Return the (x, y) coordinate for the center point of the cell that contains the specified text.  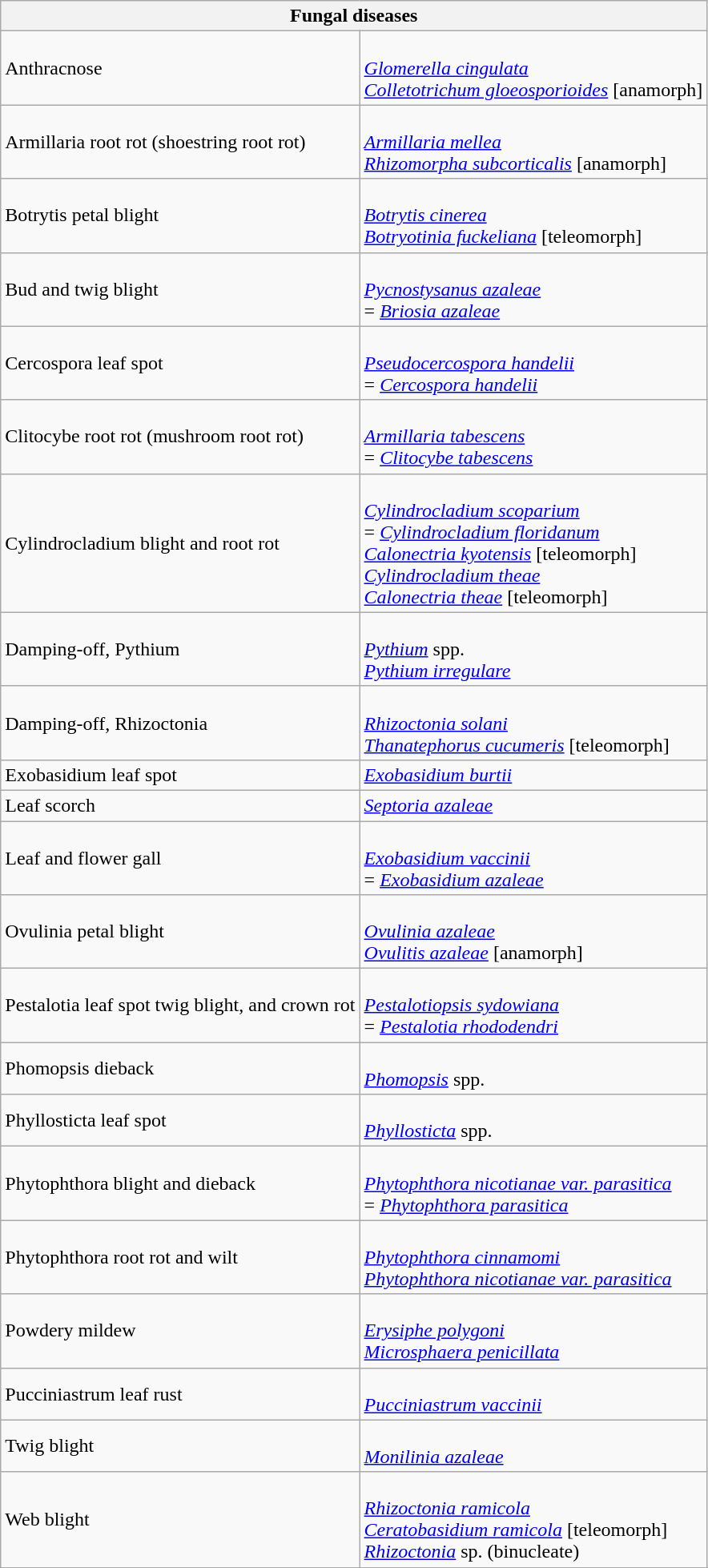
Twig blight (180, 1445)
Clitocybe root rot (mushroom root rot) (180, 437)
Rhizoctonia solani Thanatephorus cucumeris [teleomorph] (533, 723)
Fungal diseases (354, 16)
Exobasidium burtii (533, 775)
Botrytis cinereaBotryotinia fuckeliana [teleomorph] (533, 216)
Pycnostysanus azaleae = Briosia azaleae (533, 289)
Phytophthora nicotianae var. parasitica = Phytophthora parasitica (533, 1183)
Pucciniastrum leaf rust (180, 1394)
Cylindrocladium blight and root rot (180, 543)
Powdery mildew (180, 1331)
Pythium spp. Pythium irregulare (533, 649)
Ovulinia azaleae Ovulitis azaleae [anamorph] (533, 932)
Damping-off, Rhizoctonia (180, 723)
Exobasidium leaf spot (180, 775)
Pestalotiopsis sydowiana = Pestalotia rhododendri (533, 1006)
Bud and twig blight (180, 289)
Phytophthora root rot and wilt (180, 1257)
Cercospora leaf spot (180, 363)
Pseudocercospora handelii = Cercospora handelii (533, 363)
Erysiphe polygoni Microsphaera penicillata (533, 1331)
Pucciniastrum vaccinii (533, 1394)
Pestalotia leaf spot twig blight, and crown rot (180, 1006)
Monilinia azaleae (533, 1445)
Phytophthora blight and dieback (180, 1183)
Anthracnose (180, 68)
Rhizoctonia ramicola Ceratobasidium ramicola [teleomorph] Rhizoctonia sp. (binucleate) (533, 1519)
Phomopsis spp. (533, 1069)
Cylindrocladium scoparium = Cylindrocladium floridanum Calonectria kyotensis [teleomorph] Cylindrocladium theae Calonectria theae [teleomorph] (533, 543)
Leaf scorch (180, 805)
Phomopsis dieback (180, 1069)
Glomerella cingulata Colletotrichum gloeosporioides [anamorph] (533, 68)
Damping-off, Pythium (180, 649)
Armillaria tabescens = Clitocybe tabescens (533, 437)
Ovulinia petal blight (180, 932)
Septoria azaleae (533, 805)
Web blight (180, 1519)
Phytophthora cinnamomi Phytophthora nicotianae var. parasitica (533, 1257)
Armillaria root rot (shoestring root rot) (180, 142)
Phyllosticta spp. (533, 1120)
Exobasidium vaccinii = Exobasidium azaleae (533, 857)
Phyllosticta leaf spot (180, 1120)
Leaf and flower gall (180, 857)
Botrytis petal blight (180, 216)
Armillaria mellea Rhizomorpha subcorticalis [anamorph] (533, 142)
